Detect which cell encompasses the target text, then output its [x, y] center coordinate. 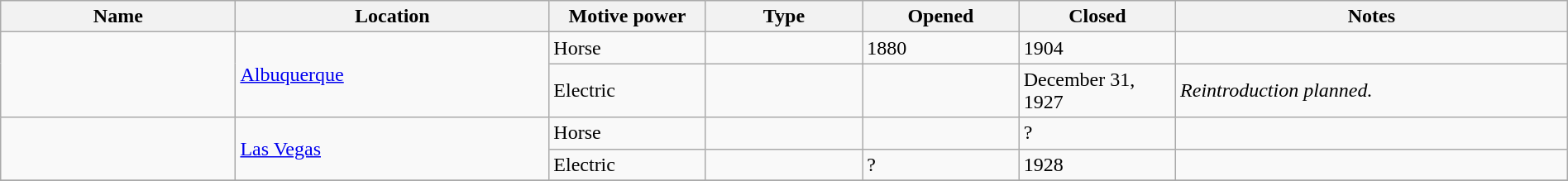
Motive power [627, 17]
Reintroduction planned. [1372, 91]
Opened [941, 17]
1928 [1097, 164]
Closed [1097, 17]
Las Vegas [392, 149]
Name [118, 17]
December 31, 1927 [1097, 91]
Location [392, 17]
Type [784, 17]
Albuquerque [392, 74]
1904 [1097, 48]
1880 [941, 48]
Notes [1372, 17]
